Locate the cell with the specified text and output its (X, Y) center coordinate. 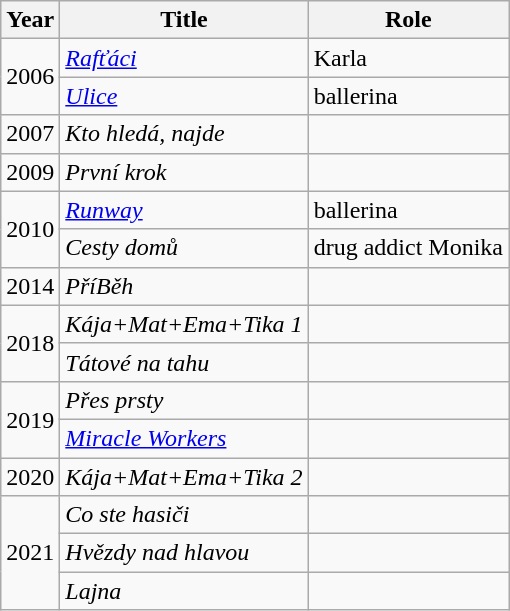
2020 (30, 477)
PříBěh (184, 286)
Co ste hasiči (184, 515)
Kája+Mat+Ema+Tika 1 (184, 324)
Runway (184, 210)
2010 (30, 229)
Title (184, 20)
Year (30, 20)
První krok (184, 172)
Kája+Mat+Ema+Tika 2 (184, 477)
Hvězdy nad hlavou (184, 553)
2019 (30, 419)
drug addict Monika (408, 248)
2009 (30, 172)
Rafťáci (184, 58)
Kto hledá, najde (184, 134)
Ulice (184, 96)
2007 (30, 134)
Karla (408, 58)
2021 (30, 553)
Miracle Workers (184, 438)
Cesty domů (184, 248)
2006 (30, 77)
Lajna (184, 591)
Tátové na tahu (184, 362)
Role (408, 20)
Přes prsty (184, 400)
2018 (30, 343)
2014 (30, 286)
